Return the [x, y] coordinate for the center point of the cell that contains the specified text.  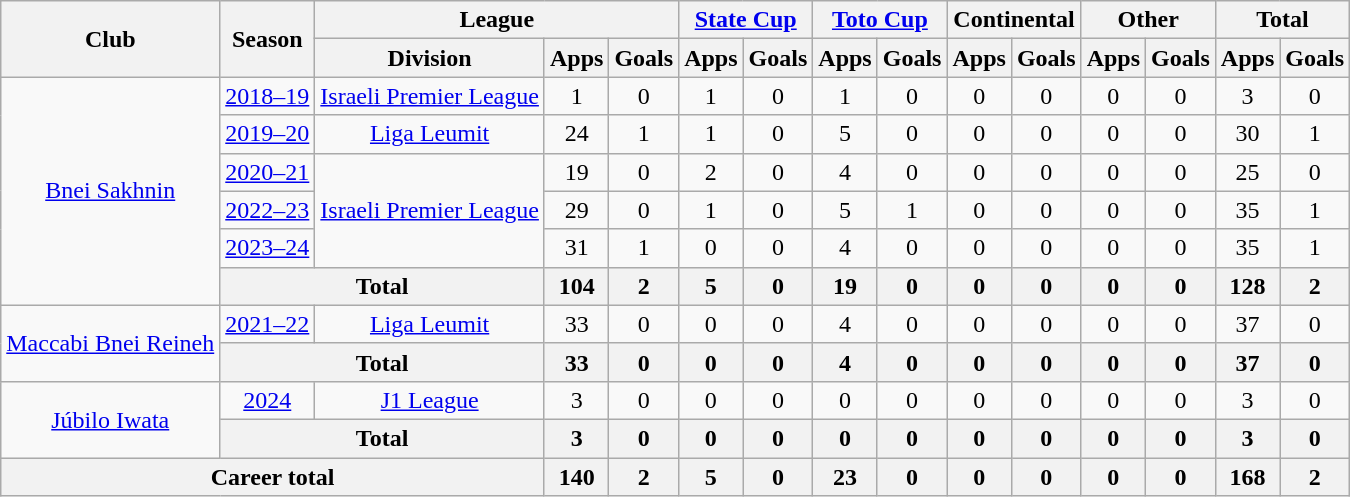
Maccabi Bnei Reineh [110, 343]
Season [268, 39]
2022–23 [268, 210]
128 [1247, 286]
104 [576, 286]
Bnei Sakhnin [110, 191]
31 [576, 248]
Toto Cup [880, 20]
Continental [1014, 20]
2024 [268, 400]
24 [576, 134]
State Cup [746, 20]
Division [430, 58]
2020–21 [268, 172]
23 [845, 477]
Career total [273, 477]
2019–20 [268, 134]
2021–22 [268, 324]
J1 League [430, 400]
25 [1247, 172]
2023–24 [268, 248]
Other [1148, 20]
Club [110, 39]
140 [576, 477]
168 [1247, 477]
League [497, 20]
Júbilo Iwata [110, 419]
30 [1247, 134]
2018–19 [268, 96]
29 [576, 210]
